From the cell containing the given text, extract its center point as [x, y] coordinate. 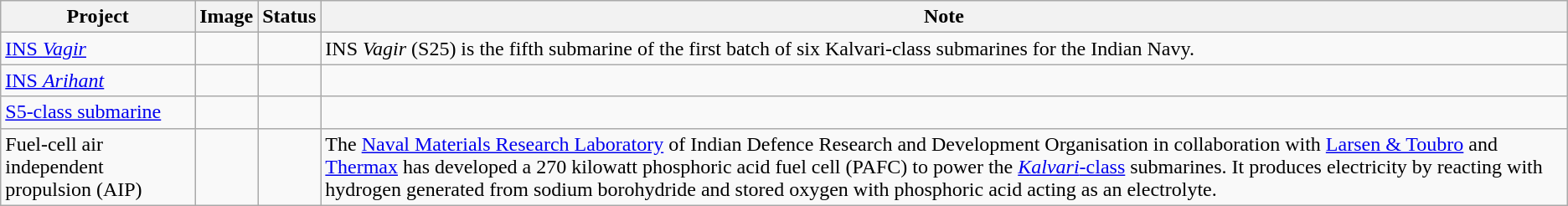
INS Vagir (S25) is the fifth submarine of the first batch of six Kalvari-class submarines for the Indian Navy. [944, 49]
Status [290, 17]
INS Arihant [98, 80]
S5-class submarine [98, 112]
Note [944, 17]
Fuel-cell air independent propulsion (AIP) [98, 167]
Image [226, 17]
Project [98, 17]
INS Vagir [98, 49]
